Locate the cell with the specified text and output its (X, Y) center coordinate. 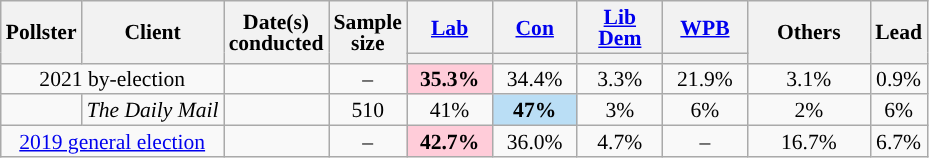
3% (620, 110)
3.1% (810, 78)
35.3% (450, 78)
16.7% (810, 142)
Client (153, 32)
Samplesize (368, 32)
WPB (704, 27)
47% (534, 110)
2019 general election (112, 142)
6.7% (898, 142)
Lib Dem (620, 27)
Date(s)conducted (276, 32)
36.0% (534, 142)
42.7% (450, 142)
21.9% (704, 78)
The Daily Mail (153, 110)
2021 by-election (112, 78)
34.4% (534, 78)
0.9% (898, 78)
Others (810, 32)
3.3% (620, 78)
Con (534, 27)
4.7% (620, 142)
510 (368, 110)
Pollster (42, 32)
Lead (898, 32)
2% (810, 110)
41% (450, 110)
Lab (450, 27)
